Return the (x, y) coordinate for the center point of the cell that contains the specified text.  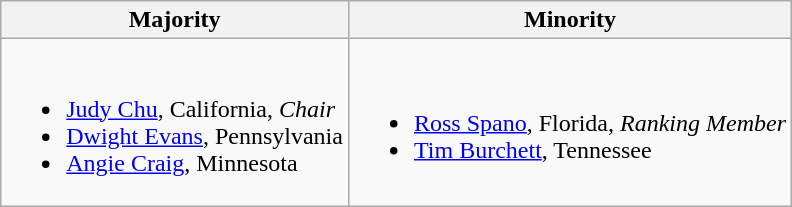
Judy Chu, California, ChairDwight Evans, PennsylvaniaAngie Craig, Minnesota (175, 122)
Majority (175, 20)
Ross Spano, Florida, Ranking MemberTim Burchett, Tennessee (570, 122)
Minority (570, 20)
